Identify which cell holds the provided text, then report its (x, y) central coordinate. 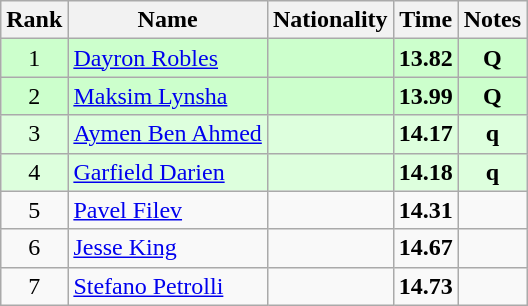
Stefano Petrolli (168, 286)
4 (34, 172)
14.67 (426, 248)
Pavel Filev (168, 210)
13.99 (426, 96)
Aymen Ben Ahmed (168, 134)
6 (34, 248)
Nationality (330, 20)
3 (34, 134)
13.82 (426, 58)
1 (34, 58)
Name (168, 20)
Time (426, 20)
Notes (492, 20)
14.73 (426, 286)
Maksim Lynsha (168, 96)
Jesse King (168, 248)
Dayron Robles (168, 58)
7 (34, 286)
Rank (34, 20)
14.17 (426, 134)
14.18 (426, 172)
5 (34, 210)
2 (34, 96)
14.31 (426, 210)
Garfield Darien (168, 172)
